Provide the (x, y) coordinate of the cell's center where the given text is located.  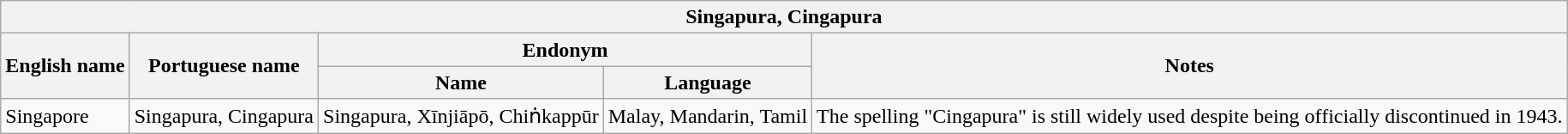
Portuguese name (224, 66)
Malay, Mandarin, Tamil (708, 116)
The spelling "Cingapura" is still widely used despite being officially discontinued in 1943. (1189, 116)
Singapura, Xīnjiāpō, Chiṅkappūr (461, 116)
English name (65, 66)
Endonym (566, 50)
Notes (1189, 66)
Name (461, 82)
Singapore (65, 116)
Language (708, 82)
